Return the (x, y) coordinate for the center point of the cell that contains the specified text.  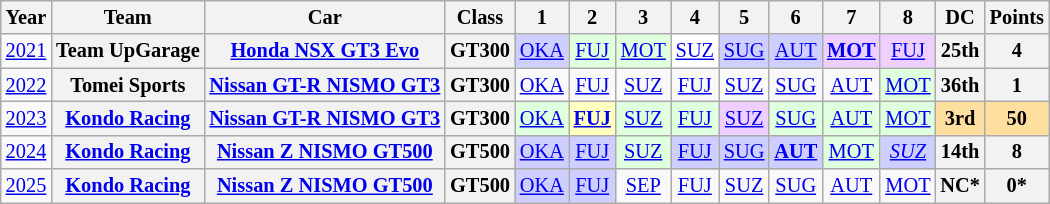
DC (960, 17)
2 (592, 17)
50 (1017, 118)
Team UpGarage (128, 51)
25th (960, 51)
SEP (644, 186)
Year (26, 17)
Team (128, 17)
2021 (26, 51)
2023 (26, 118)
Tomei Sports (128, 85)
3rd (960, 118)
Points (1017, 17)
6 (796, 17)
Honda NSX GT3 Evo (326, 51)
2022 (26, 85)
5 (744, 17)
7 (851, 17)
Class (480, 17)
NC* (960, 186)
0* (1017, 186)
14th (960, 152)
2024 (26, 152)
36th (960, 85)
3 (644, 17)
2025 (26, 186)
Car (326, 17)
